Return the (x, y) coordinate for the center point of the cell that contains the specified text.  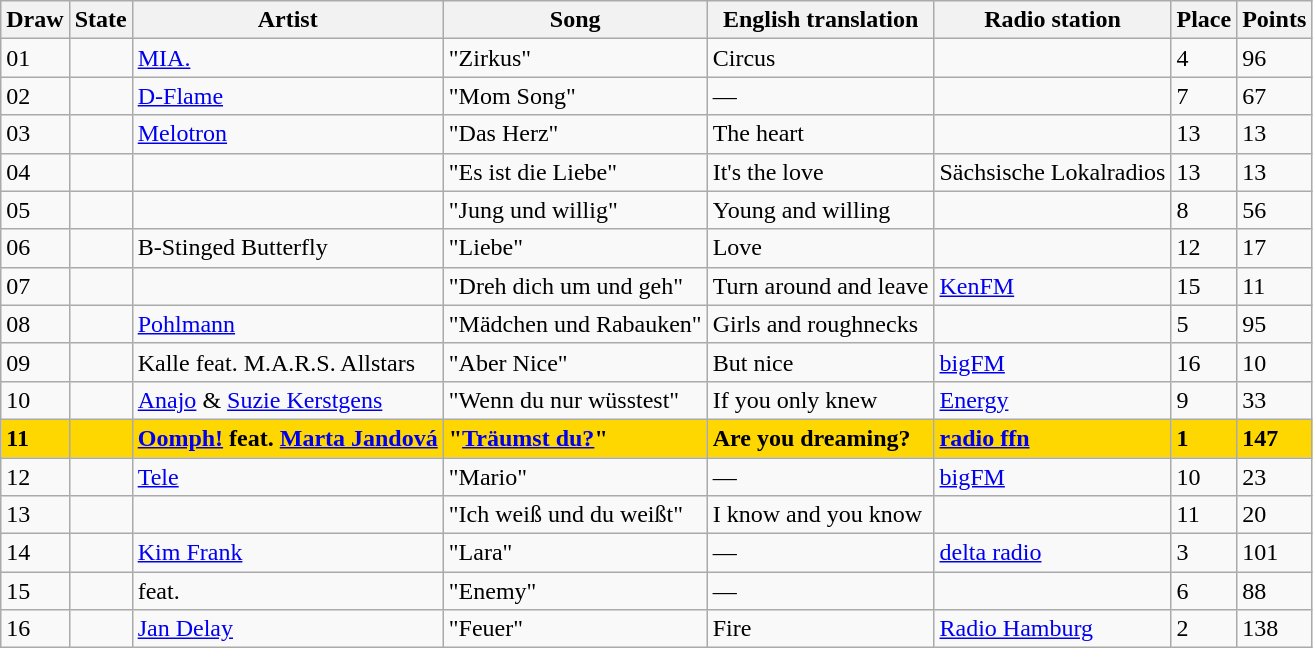
KenFM (1052, 286)
101 (1274, 553)
88 (1274, 591)
"Zirkus" (575, 58)
Fire (820, 629)
67 (1274, 96)
Young and willing (820, 210)
5 (1204, 324)
8 (1204, 210)
D-Flame (288, 96)
Energy (1052, 400)
English translation (820, 20)
"Wenn du nur wüsstest" (575, 400)
96 (1274, 58)
Kalle feat. M.A.R.S. Allstars (288, 362)
147 (1274, 438)
delta radio (1052, 553)
33 (1274, 400)
Tele (288, 477)
Jan Delay (288, 629)
Anajo & Suzie Kerstgens (288, 400)
03 (35, 134)
Love (820, 248)
3 (1204, 553)
B-Stinged Butterfly (288, 248)
"Ich weiß und du weißt" (575, 515)
"Lara" (575, 553)
4 (1204, 58)
feat. (288, 591)
17 (1274, 248)
Oomph! feat. Marta Jandová (288, 438)
"Dreh dich um und geh" (575, 286)
14 (35, 553)
"Mario" (575, 477)
"Das Herz" (575, 134)
I know and you know (820, 515)
Are you dreaming? (820, 438)
Place (1204, 20)
04 (35, 172)
MIA. (288, 58)
"Enemy" (575, 591)
6 (1204, 591)
56 (1274, 210)
If you only knew (820, 400)
Artist (288, 20)
Radio station (1052, 20)
"Jung und willig" (575, 210)
1 (1204, 438)
Turn around and leave (820, 286)
But nice (820, 362)
"Träumst du?" (575, 438)
"Liebe" (575, 248)
"Feuer" (575, 629)
23 (1274, 477)
07 (35, 286)
Girls and roughnecks (820, 324)
Kim Frank (288, 553)
95 (1274, 324)
It's the love (820, 172)
radio ffn (1052, 438)
Radio Hamburg (1052, 629)
08 (35, 324)
Circus (820, 58)
"Es ist die Liebe" (575, 172)
Sächsische Lokalradios (1052, 172)
02 (35, 96)
Song (575, 20)
"Mädchen und Rabauken" (575, 324)
7 (1204, 96)
Draw (35, 20)
Pohlmann (288, 324)
"Mom Song" (575, 96)
The heart (820, 134)
138 (1274, 629)
06 (35, 248)
9 (1204, 400)
01 (35, 58)
"Aber Nice" (575, 362)
Melotron (288, 134)
09 (35, 362)
05 (35, 210)
20 (1274, 515)
Points (1274, 20)
State (100, 20)
2 (1204, 629)
